Pinpoint the cell where the given text exists, returning its (X, Y) midpoint coordinate. 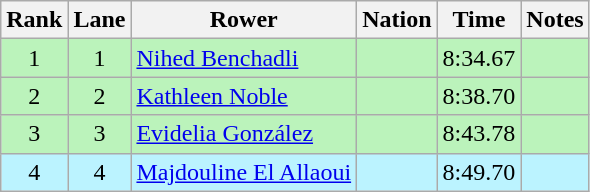
Notes (555, 20)
Rower (244, 20)
Kathleen Noble (244, 96)
Lane (100, 20)
Nihed Benchadli (244, 58)
Nation (397, 20)
8:34.67 (479, 58)
Evidelia González (244, 134)
Time (479, 20)
Majdouline El Allaoui (244, 172)
8:49.70 (479, 172)
8:38.70 (479, 96)
8:43.78 (479, 134)
Rank (34, 20)
